Scan for the cell matching the given text and deliver its [X, Y] coordinate at center. 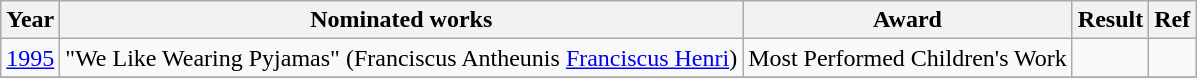
Award [908, 20]
Nominated works [402, 20]
Result [1110, 20]
Most Performed Children's Work [908, 58]
Ref [1172, 20]
Year [30, 20]
"We Like Wearing Pyjamas" (Franciscus Antheunis Franciscus Henri) [402, 58]
1995 [30, 58]
